Search for the cell housing the specified text and yield its [X, Y] center coordinate. 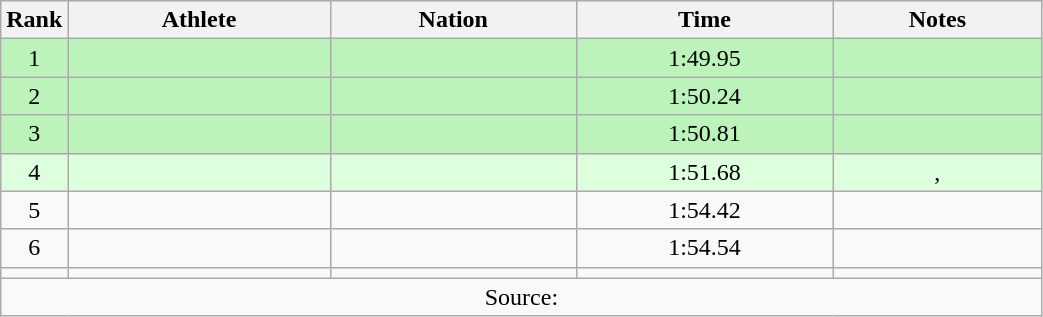
2 [34, 96]
, [938, 172]
Time [704, 20]
Athlete [199, 20]
Source: [522, 297]
Rank [34, 20]
1:54.54 [704, 248]
4 [34, 172]
1:54.42 [704, 210]
Notes [938, 20]
1:50.81 [704, 134]
Nation [453, 20]
1:50.24 [704, 96]
5 [34, 210]
1:49.95 [704, 58]
3 [34, 134]
6 [34, 248]
1 [34, 58]
1:51.68 [704, 172]
